Determine the (X, Y) coordinate at the center of the cell enclosing the given text.  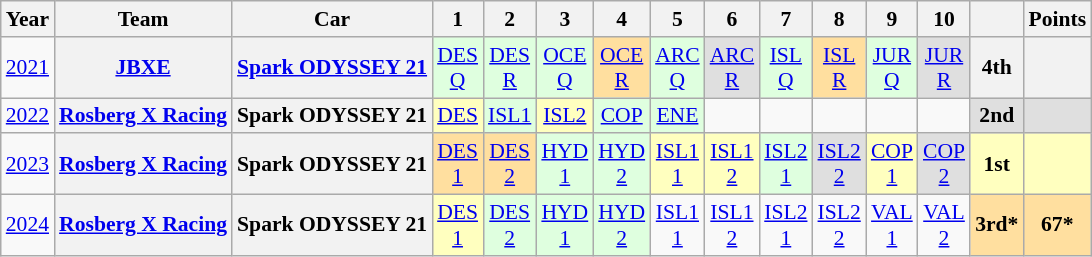
2024 (28, 226)
VAL1 (892, 226)
3 (564, 19)
ISLR (840, 68)
4 (622, 19)
6 (732, 19)
Car (332, 19)
9 (892, 19)
2022 (28, 116)
JBXE (143, 68)
3rd* (996, 226)
7 (786, 19)
10 (944, 19)
2023 (28, 164)
Year (28, 19)
4th (996, 68)
COP2 (944, 164)
2021 (28, 68)
ARCR (732, 68)
JURQ (892, 68)
DES (458, 116)
COP (622, 116)
8 (840, 19)
DESR (510, 68)
Team (143, 19)
2nd (996, 116)
ENE (678, 116)
JURR (944, 68)
1st (996, 164)
67* (1057, 226)
OCEQ (564, 68)
5 (678, 19)
COP1 (892, 164)
VAL2 (944, 226)
OCER (622, 68)
Points (1057, 19)
1 (458, 19)
ISL1 (510, 116)
DESQ (458, 68)
ISL2 (564, 116)
2 (510, 19)
ARCQ (678, 68)
ISLQ (786, 68)
